Pinpoint the cell where the given text exists, returning its (X, Y) midpoint coordinate. 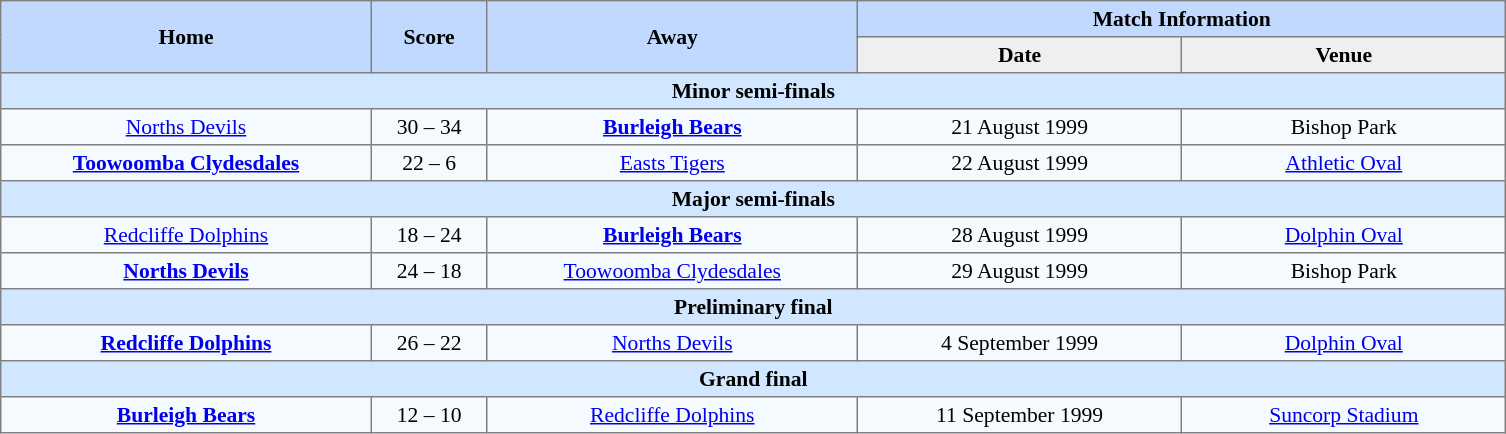
29 August 1999 (1020, 271)
Away (672, 37)
22 August 1999 (1020, 163)
Easts Tigers (672, 163)
Date (1020, 55)
Grand final (754, 379)
Major semi-finals (754, 199)
22 – 6 (429, 163)
24 – 18 (429, 271)
21 August 1999 (1020, 127)
18 – 24 (429, 235)
Score (429, 37)
Preliminary final (754, 307)
Home (186, 37)
Athletic Oval (1344, 163)
4 September 1999 (1020, 343)
Venue (1344, 55)
Suncorp Stadium (1344, 415)
Match Information (1182, 19)
26 – 22 (429, 343)
28 August 1999 (1020, 235)
Minor semi-finals (754, 91)
30 – 34 (429, 127)
12 – 10 (429, 415)
11 September 1999 (1020, 415)
